Extract the (x, y) coordinate from the center of the cell holding the provided text.  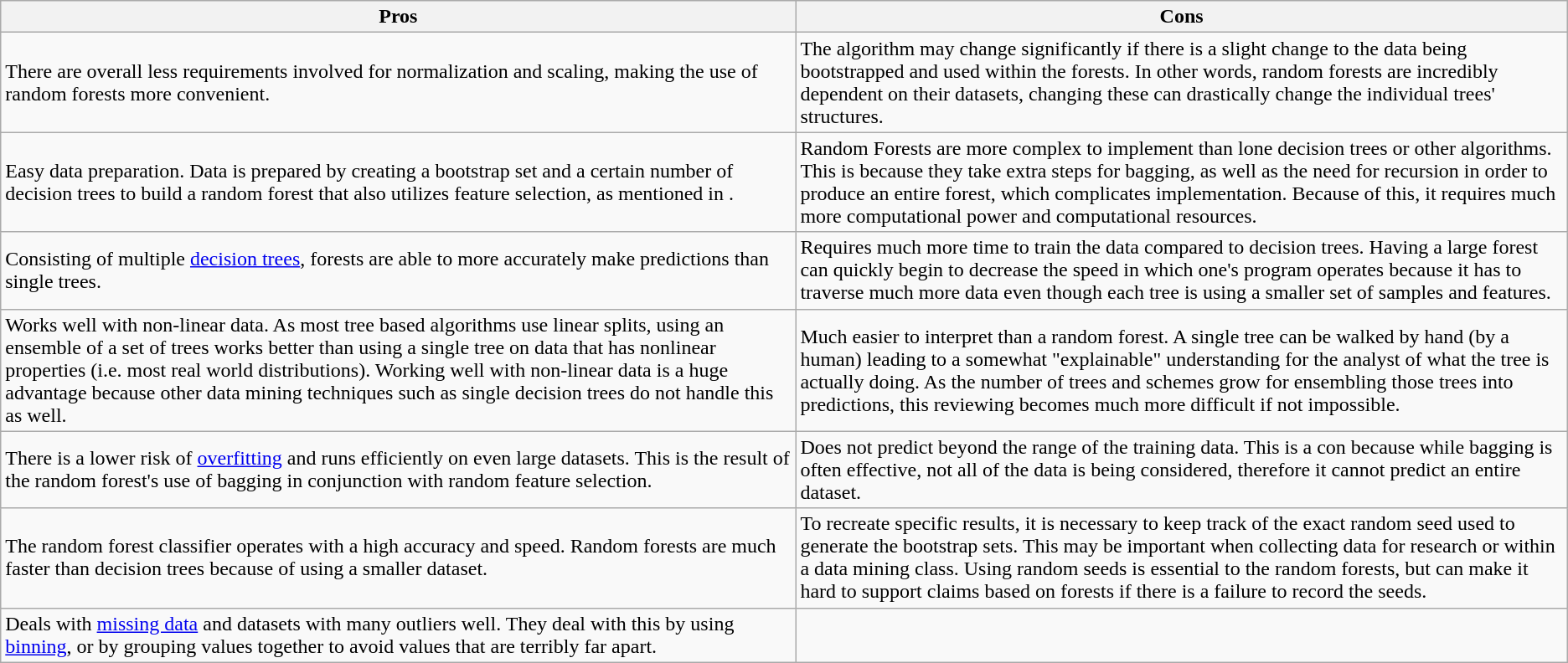
There are overall less requirements involved for normalization and scaling, making the use of random forests more convenient. (399, 82)
Pros (399, 17)
Consisting of multiple decision trees, forests are able to more accurately make predictions than single trees. (399, 270)
Cons (1181, 17)
